Output the (x, y) coordinate of the center of the cell containing the given text.  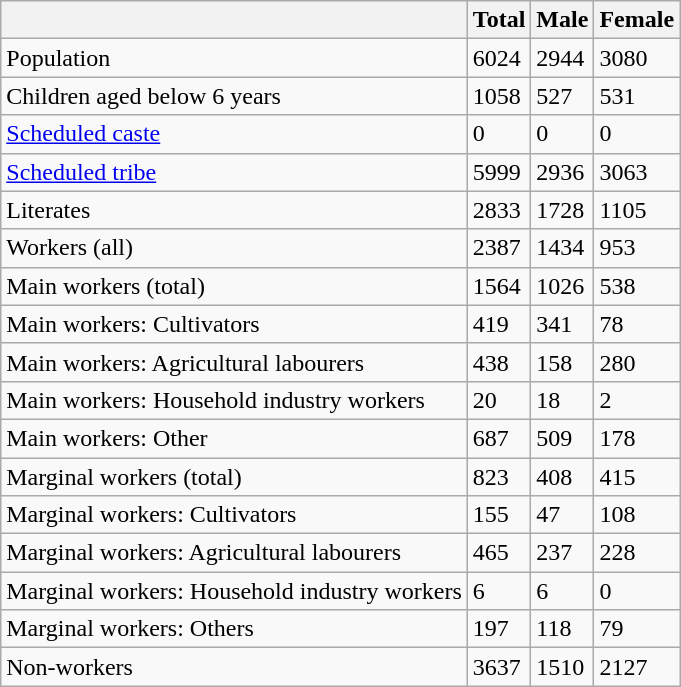
108 (637, 515)
47 (562, 515)
Non-workers (234, 667)
415 (637, 477)
280 (637, 362)
Main workers (total) (234, 286)
1026 (562, 286)
1434 (562, 248)
Main workers: Cultivators (234, 324)
419 (499, 324)
6024 (499, 58)
158 (562, 362)
Marginal workers: Others (234, 629)
1510 (562, 667)
1105 (637, 210)
5999 (499, 172)
Female (637, 20)
2936 (562, 172)
Population (234, 58)
Literates (234, 210)
341 (562, 324)
2387 (499, 248)
Children aged below 6 years (234, 96)
509 (562, 438)
Main workers: Agricultural labourers (234, 362)
3637 (499, 667)
Marginal workers: Household industry workers (234, 591)
1564 (499, 286)
1058 (499, 96)
823 (499, 477)
3063 (637, 172)
237 (562, 553)
3080 (637, 58)
228 (637, 553)
531 (637, 96)
2944 (562, 58)
465 (499, 553)
538 (637, 286)
2 (637, 400)
Total (499, 20)
20 (499, 400)
527 (562, 96)
Main workers: Household industry workers (234, 400)
Marginal workers: Cultivators (234, 515)
1728 (562, 210)
Scheduled caste (234, 134)
Marginal workers (total) (234, 477)
Marginal workers: Agricultural labourers (234, 553)
Male (562, 20)
687 (499, 438)
953 (637, 248)
438 (499, 362)
Workers (all) (234, 248)
178 (637, 438)
155 (499, 515)
18 (562, 400)
Main workers: Other (234, 438)
408 (562, 477)
118 (562, 629)
78 (637, 324)
2127 (637, 667)
Scheduled tribe (234, 172)
197 (499, 629)
79 (637, 629)
2833 (499, 210)
